Pinpoint the cell where the given text exists, returning its (X, Y) midpoint coordinate. 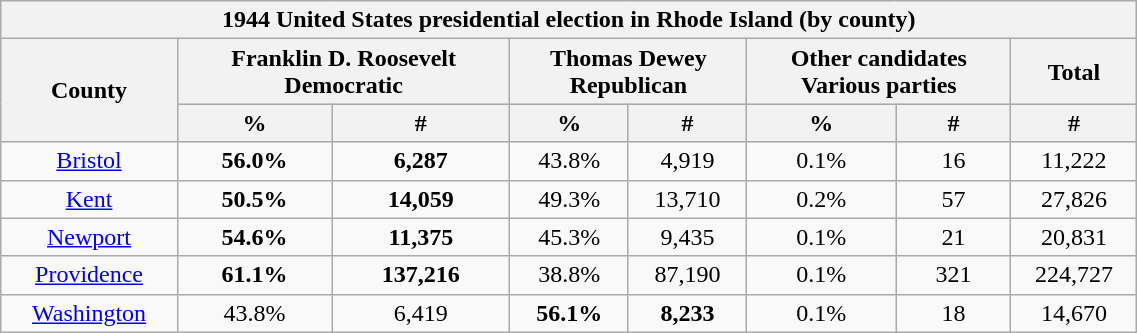
57 (954, 199)
224,727 (1074, 275)
County (90, 90)
Franklin D. RooseveltDemocratic (344, 72)
38.8% (569, 275)
14,670 (1074, 313)
Newport (90, 237)
Washington (90, 313)
1944 United States presidential election in Rhode Island (by county) (569, 20)
Providence (90, 275)
20,831 (1074, 237)
13,710 (687, 199)
14,059 (421, 199)
Thomas DeweyRepublican (628, 72)
56.1% (569, 313)
18 (954, 313)
56.0% (254, 161)
137,216 (421, 275)
4,919 (687, 161)
Other candidatesVarious parties (879, 72)
49.3% (569, 199)
321 (954, 275)
0.2% (822, 199)
Total (1074, 72)
6,287 (421, 161)
8,233 (687, 313)
16 (954, 161)
61.1% (254, 275)
11,375 (421, 237)
6,419 (421, 313)
Kent (90, 199)
50.5% (254, 199)
54.6% (254, 237)
87,190 (687, 275)
Bristol (90, 161)
27,826 (1074, 199)
45.3% (569, 237)
11,222 (1074, 161)
21 (954, 237)
9,435 (687, 237)
